Identify which cell holds the provided text, then report its (x, y) central coordinate. 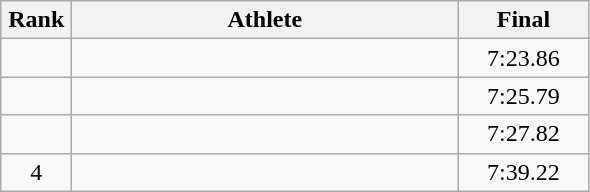
7:25.79 (524, 96)
7:23.86 (524, 58)
Final (524, 20)
7:27.82 (524, 134)
7:39.22 (524, 172)
Rank (36, 20)
4 (36, 172)
Athlete (265, 20)
